For the text-containing cell, return its midpoint in (x, y) coordinate format. 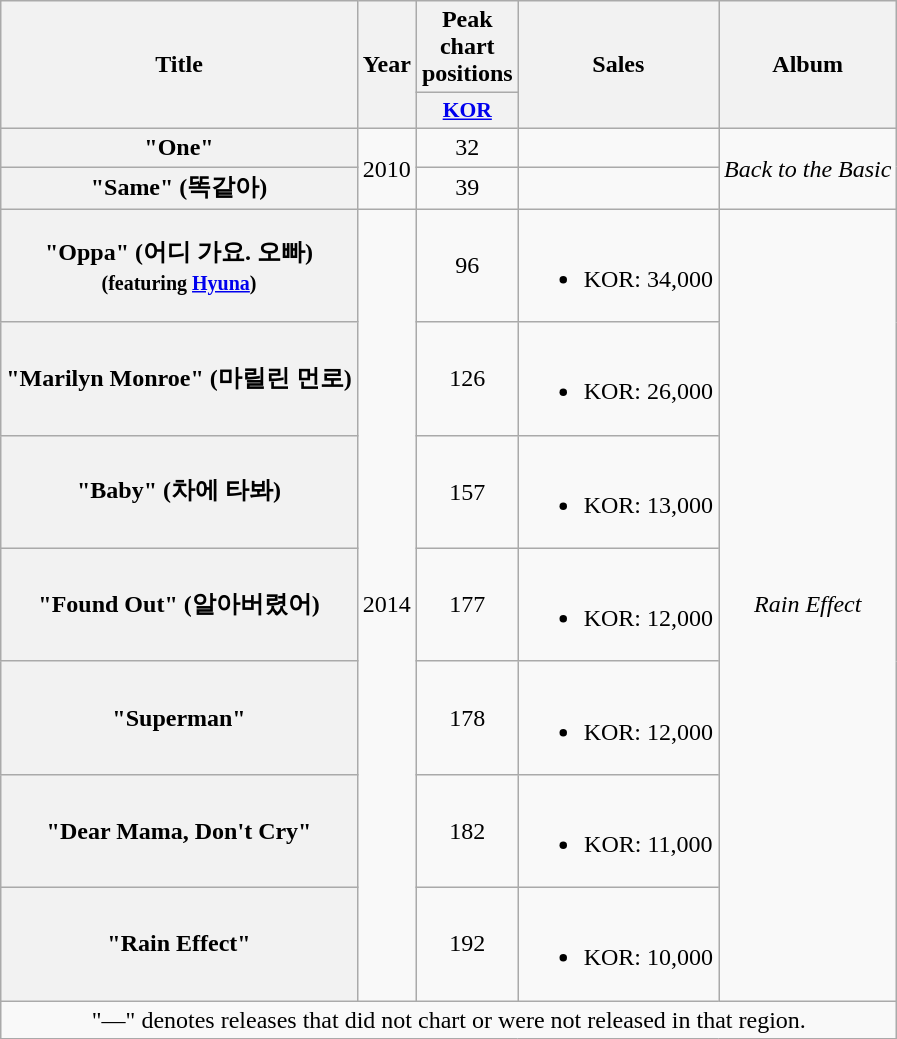
"Baby" (차에 타봐) (180, 492)
192 (467, 944)
KOR: 13,000 (618, 492)
"Rain Effect" (180, 944)
"Superman" (180, 718)
"One" (180, 147)
32 (467, 147)
KOR: 26,000 (618, 378)
178 (467, 718)
Album (808, 65)
KOR: 10,000 (618, 944)
Year (386, 65)
"—" denotes releases that did not chart or were not released in that region. (449, 1019)
Peak chart positions (467, 47)
Sales (618, 65)
"Found Out" (알아버렸어) (180, 604)
157 (467, 492)
Title (180, 65)
KOR: 34,000 (618, 266)
KOR (467, 111)
177 (467, 604)
126 (467, 378)
182 (467, 830)
"Oppa" (어디 가요. 오빠)(featuring Hyuna) (180, 266)
"Dear Mama, Don't Cry" (180, 830)
KOR: 11,000 (618, 830)
39 (467, 188)
2014 (386, 604)
Back to the Basic (808, 168)
"Same" (똑같아) (180, 188)
"Marilyn Monroe" (마릴린 먼로) (180, 378)
2010 (386, 168)
Rain Effect (808, 604)
96 (467, 266)
